From the cell containing the given text, extract its center point as [X, Y] coordinate. 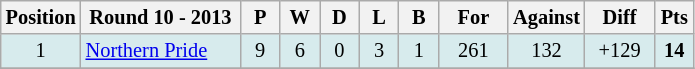
6 [300, 51]
W [300, 17]
Pts [674, 17]
P [260, 17]
L [379, 17]
14 [674, 51]
Round 10 - 2013 [161, 17]
261 [474, 51]
Diff [620, 17]
Position [41, 17]
Against [546, 17]
0 [340, 51]
Northern Pride [161, 51]
9 [260, 51]
For [474, 17]
132 [546, 51]
3 [379, 51]
B [419, 17]
+129 [620, 51]
D [340, 17]
